Search for the cell housing the specified text and yield its (X, Y) center coordinate. 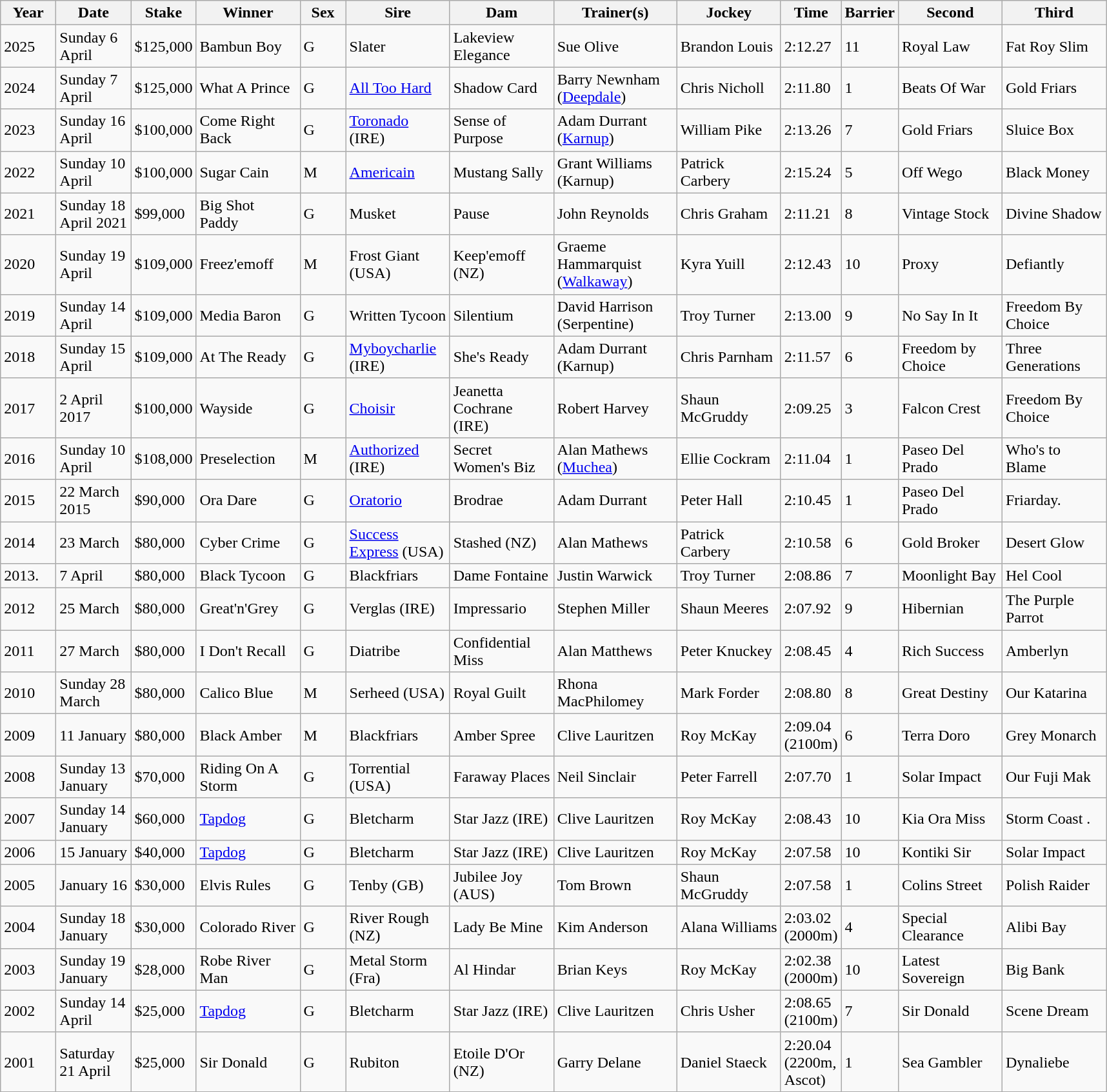
2004 (28, 928)
Sunday 19 April (94, 264)
No Say In It (950, 315)
27 March (94, 651)
Winner (248, 13)
2014 (28, 542)
Barry Newnham (Deepdale) (615, 88)
$28,000 (164, 969)
Latest Sovereign (950, 969)
2:08.45 (811, 651)
Second (950, 13)
2:12.43 (811, 264)
2:13.00 (811, 315)
Brandon Louis (729, 46)
2:02.38 (2000m) (811, 969)
25 March (94, 609)
2:15.24 (811, 172)
Who's to Blame (1054, 458)
$60,000 (164, 819)
Black Tycoon (248, 576)
Amberlyn (1054, 651)
$70,000 (164, 777)
2001 (28, 1062)
Tenby (GB) (397, 885)
Oratorio (397, 501)
Peter Farrell (729, 777)
Our Fuji Mak (1054, 777)
Chris Parnham (729, 357)
2019 (28, 315)
The Purple Parrot (1054, 609)
Sex (323, 13)
Faraway Places (502, 777)
Verglas (IRE) (397, 609)
2:13.26 (811, 130)
Date (94, 13)
Graeme Hammarquist (Walkaway) (615, 264)
David Harrison (Serpentine) (615, 315)
Metal Storm (Fra) (397, 969)
Amber Spree (502, 735)
2016 (28, 458)
Brodrae (502, 501)
Great'n'Grey (248, 609)
2:07.70 (811, 777)
2:10.58 (811, 542)
Toronado (IRE) (397, 130)
Chris Usher (729, 1011)
Slater (397, 46)
Sunday 14 January (94, 819)
Sunday 7 April (94, 88)
2002 (28, 1011)
23 March (94, 542)
Black Money (1054, 172)
Fat Roy Slim (1054, 46)
Stake (164, 13)
Dam (502, 13)
Diatribe (397, 651)
She's Ready (502, 357)
Ora Dare (248, 501)
Americain (397, 172)
Friarday. (1054, 501)
Sunday 19 January (94, 969)
Choisir (397, 408)
7 April (94, 576)
Chris Nicholl (729, 88)
Myboycharlie (IRE) (397, 357)
Stashed (NZ) (502, 542)
Brian Keys (615, 969)
Alibi Bay (1054, 928)
2006 (28, 852)
At The Ready (248, 357)
Alan Matthews (615, 651)
Mark Forder (729, 693)
Sluice Box (1054, 130)
3 (870, 408)
Jeanetta Cochrane (IRE) (502, 408)
2:08.65 (2100m) (811, 1011)
Silentium (502, 315)
15 January (94, 852)
William Pike (729, 130)
Justin Warwick (615, 576)
5 (870, 172)
Vintage Stock (950, 214)
Confidential Miss (502, 651)
Defiantly (1054, 264)
Proxy (950, 264)
Dynaliebe (1054, 1062)
Grey Monarch (1054, 735)
Etoile D'Or (NZ) (502, 1062)
Torrential (USA) (397, 777)
Elvis Rules (248, 885)
Hel Cool (1054, 576)
Time (811, 13)
Written Tycoon (397, 315)
2:11.21 (811, 214)
I Don't Recall (248, 651)
11 January (94, 735)
Daniel Staeck (729, 1062)
2008 (28, 777)
Garry Delane (615, 1062)
2:09.04 (2100m) (811, 735)
2:10.45 (811, 501)
Big Bank (1054, 969)
Success Express (USA) (397, 542)
2:08.80 (811, 693)
Hibernian (950, 609)
Kontiki Sir (950, 852)
Al Hindar (502, 969)
Colins Street (950, 885)
Peter Hall (729, 501)
2021 (28, 214)
Off Wego (950, 172)
2:12.27 (811, 46)
All Too Hard (397, 88)
2005 (28, 885)
Special Clearance (950, 928)
Alana Williams (729, 928)
Serheed (USA) (397, 693)
Sense of Purpose (502, 130)
2018 (28, 357)
Rubiton (397, 1062)
Shadow Card (502, 88)
2011 (28, 651)
Kyra Yuill (729, 264)
2:08.86 (811, 576)
Desert Glow (1054, 542)
Ellie Cockram (729, 458)
2 April 2017 (94, 408)
Royal Guilt (502, 693)
Kim Anderson (615, 928)
Bambun Boy (248, 46)
Sunday 18 April 2021 (94, 214)
Kia Ora Miss (950, 819)
11 (870, 46)
Sugar Cain (248, 172)
2022 (28, 172)
Preselection (248, 458)
Sea Gambler (950, 1062)
Calico Blue (248, 693)
Our Katarina (1054, 693)
Moonlight Bay (950, 576)
$108,000 (164, 458)
Media Baron (248, 315)
Come Right Back (248, 130)
Dame Fontaine (502, 576)
Divine Shadow (1054, 214)
2:20.04 (2200m, Ascot) (811, 1062)
Saturday 21 April (94, 1062)
Royal Law (950, 46)
What A Prince (248, 88)
Gold Broker (950, 542)
Tom Brown (615, 885)
Trainer(s) (615, 13)
2009 (28, 735)
$40,000 (164, 852)
2:11.80 (811, 88)
Alan Mathews (Muchea) (615, 458)
2013. (28, 576)
Sunday 15 April (94, 357)
Frost Giant (USA) (397, 264)
Barrier (870, 13)
2007 (28, 819)
Storm Coast . (1054, 819)
Lady Be Mine (502, 928)
Year (28, 13)
Freedom by Choice (950, 357)
2020 (28, 264)
Alan Mathews (615, 542)
2:07.92 (811, 609)
Chris Graham (729, 214)
2:03.02 (2000m) (811, 928)
Pause (502, 214)
Jockey (729, 13)
Jubilee Joy (AUS) (502, 885)
Mustang Sally (502, 172)
Beats Of War (950, 88)
Authorized (IRE) (397, 458)
Sue Olive (615, 46)
Scene Dream (1054, 1011)
Third (1054, 13)
2:11.57 (811, 357)
2025 (28, 46)
Musket (397, 214)
Sunday 13 January (94, 777)
Wayside (248, 408)
2003 (28, 969)
Terra Doro (950, 735)
Cyber Crime (248, 542)
Adam Durrant (615, 501)
2:09.25 (811, 408)
2017 (28, 408)
Robert Harvey (615, 408)
2024 (28, 88)
Sunday 18 January (94, 928)
2015 (28, 501)
January 16 (94, 885)
2:08.43 (811, 819)
Grant Williams (Karnup) (615, 172)
Freez'emoff (248, 264)
Riding On A Storm (248, 777)
John Reynolds (615, 214)
River Rough (NZ) (397, 928)
$90,000 (164, 501)
22 March 2015 (94, 501)
Falcon Crest (950, 408)
Great Destiny (950, 693)
Lakeview Elegance (502, 46)
Peter Knuckey (729, 651)
Rich Success (950, 651)
Sunday 16 April (94, 130)
Neil Sinclair (615, 777)
Sunday 28 March (94, 693)
Black Amber (248, 735)
Secret Women's Biz (502, 458)
Sunday 6 April (94, 46)
Shaun Meeres (729, 609)
Three Generations (1054, 357)
2010 (28, 693)
Colorado River (248, 928)
Impressario (502, 609)
Robe River Man (248, 969)
Rhona MacPhilomey (615, 693)
$99,000 (164, 214)
2023 (28, 130)
2012 (28, 609)
2:11.04 (811, 458)
Stephen Miller (615, 609)
Big Shot Paddy (248, 214)
Keep'emoff (NZ) (502, 264)
Sire (397, 13)
Polish Raider (1054, 885)
